Detect which cell encompasses the target text, then output its (X, Y) center coordinate. 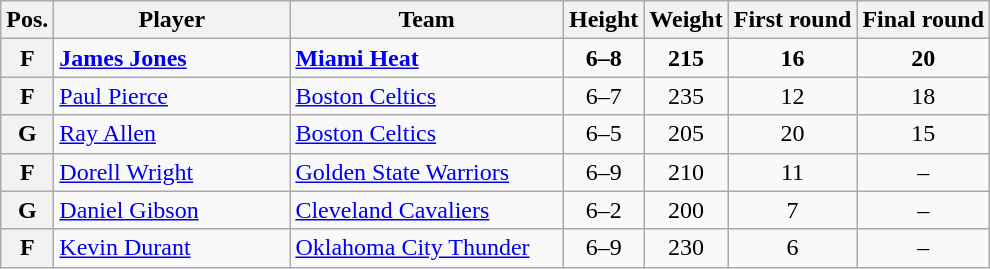
235 (686, 96)
205 (686, 134)
Final round (924, 20)
Miami Heat (427, 58)
210 (686, 172)
Paul Pierce (172, 96)
Daniel Gibson (172, 210)
Weight (686, 20)
215 (686, 58)
18 (924, 96)
Pos. (28, 20)
6 (792, 248)
6–5 (603, 134)
Height (603, 20)
Dorell Wright (172, 172)
7 (792, 210)
Oklahoma City Thunder (427, 248)
Kevin Durant (172, 248)
6–7 (603, 96)
6–8 (603, 58)
200 (686, 210)
12 (792, 96)
11 (792, 172)
16 (792, 58)
Player (172, 20)
Cleveland Cavaliers (427, 210)
15 (924, 134)
Ray Allen (172, 134)
First round (792, 20)
Golden State Warriors (427, 172)
230 (686, 248)
Team (427, 20)
6–2 (603, 210)
James Jones (172, 58)
